Capture the cell that displays the provided text and extract its [X, Y] central coordinate. 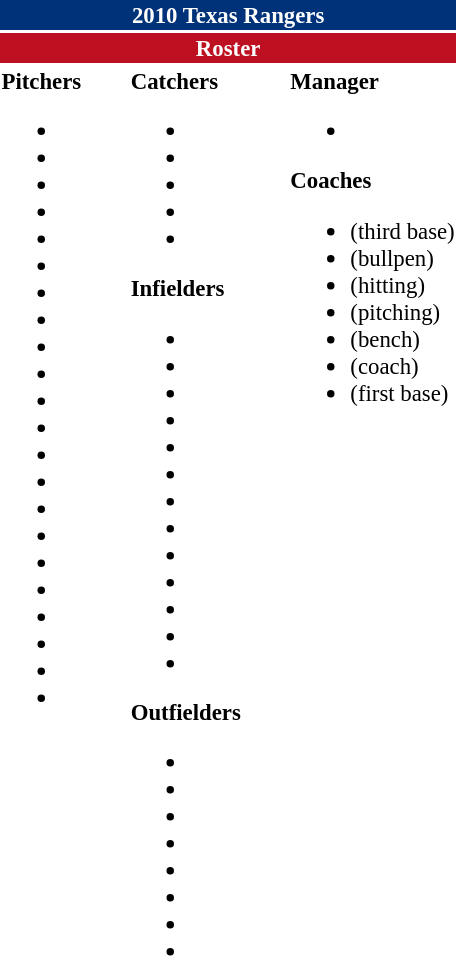
Roster [228, 48]
2010 Texas Rangers [228, 15]
